Output the [X, Y] coordinate of the center of the cell containing the given text.  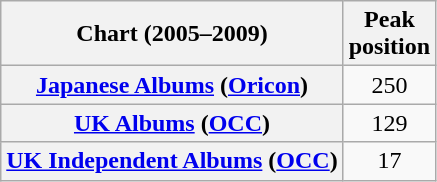
129 [389, 123]
Japanese Albums (Oricon) [172, 85]
Chart (2005–2009) [172, 34]
UK Albums (OCC) [172, 123]
250 [389, 85]
UK Independent Albums (OCC) [172, 161]
17 [389, 161]
Peakposition [389, 34]
